Find where the given text appears and provide that cell's center as (X, Y) coordinate. 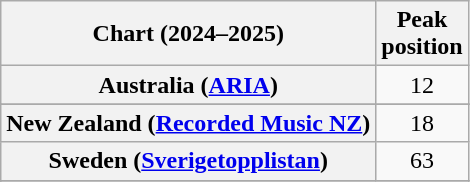
Chart (2024–2025) (188, 34)
Peakposition (422, 34)
New Zealand (Recorded Music NZ) (188, 123)
Australia (ARIA) (188, 85)
18 (422, 123)
63 (422, 161)
12 (422, 85)
Sweden (Sverigetopplistan) (188, 161)
